Find where the given text appears and provide that cell's center as (x, y) coordinate. 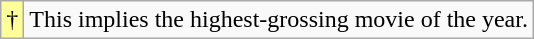
This implies the highest-grossing movie of the year. (279, 20)
† (12, 20)
